Capture the cell that displays the provided text and extract its (X, Y) central coordinate. 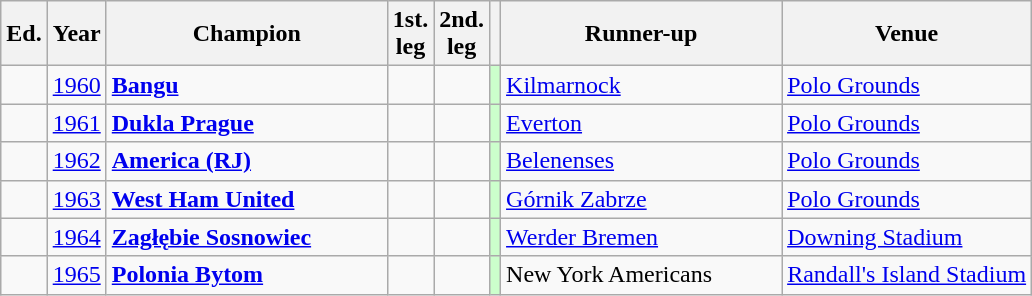
Kilmarnock (642, 85)
West Ham United (246, 199)
Belenenses (642, 161)
1965 (76, 275)
Polonia Bytom (246, 275)
Górnik Zabrze (642, 199)
2nd.leg (462, 34)
Everton (642, 123)
1st.leg (410, 34)
Runner-up (642, 34)
Randall's Island Stadium (907, 275)
Year (76, 34)
America (RJ) (246, 161)
1963 (76, 199)
1960 (76, 85)
Champion (246, 34)
Downing Stadium (907, 237)
1961 (76, 123)
1962 (76, 161)
Werder Bremen (642, 237)
Ed. (24, 34)
Bangu (246, 85)
1964 (76, 237)
New York Americans (642, 275)
Zagłębie Sosnowiec (246, 237)
Venue (907, 34)
Dukla Prague (246, 123)
